Extract the (x, y) coordinate from the center of the cell holding the provided text.  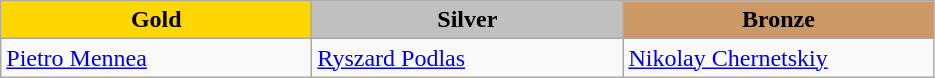
Pietro Mennea (156, 58)
Gold (156, 20)
Silver (468, 20)
Nikolay Chernetskiy (778, 58)
Bronze (778, 20)
Ryszard Podlas (468, 58)
